Output the (X, Y) coordinate of the center of the cell containing the given text.  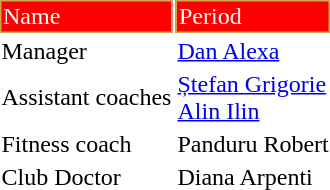
Manager (86, 51)
Name (86, 16)
Assistant coaches (86, 98)
Panduru Robert (253, 144)
Dan Alexa (253, 51)
Period (253, 16)
Fitness coach (86, 144)
Ștefan Grigorie Alin Ilin (253, 98)
